Detect which cell encompasses the target text, then output its (X, Y) center coordinate. 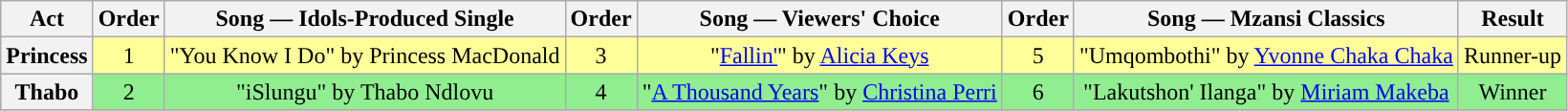
6 (1038, 92)
"You Know I Do" by Princess MacDonald (365, 55)
Winner (1513, 92)
5 (1038, 55)
1 (128, 55)
Result (1513, 19)
Song — Idols-Produced Single (365, 19)
"Fallin'" by Alicia Keys (819, 55)
Thabo (47, 92)
"A Thousand Years" by Christina Perri (819, 92)
"iSlungu" by Thabo Ndlovu (365, 92)
Princess (47, 55)
Song — Viewers' Choice (819, 19)
Act (47, 19)
3 (600, 55)
2 (128, 92)
Runner-up (1513, 55)
Song — Mzansi Classics (1266, 19)
4 (600, 92)
"Lakutshon' Ilanga" by Miriam Makeba (1266, 92)
"Umqombothi" by Yvonne Chaka Chaka (1266, 55)
